Scan for the cell matching the given text and deliver its (x, y) coordinate at center. 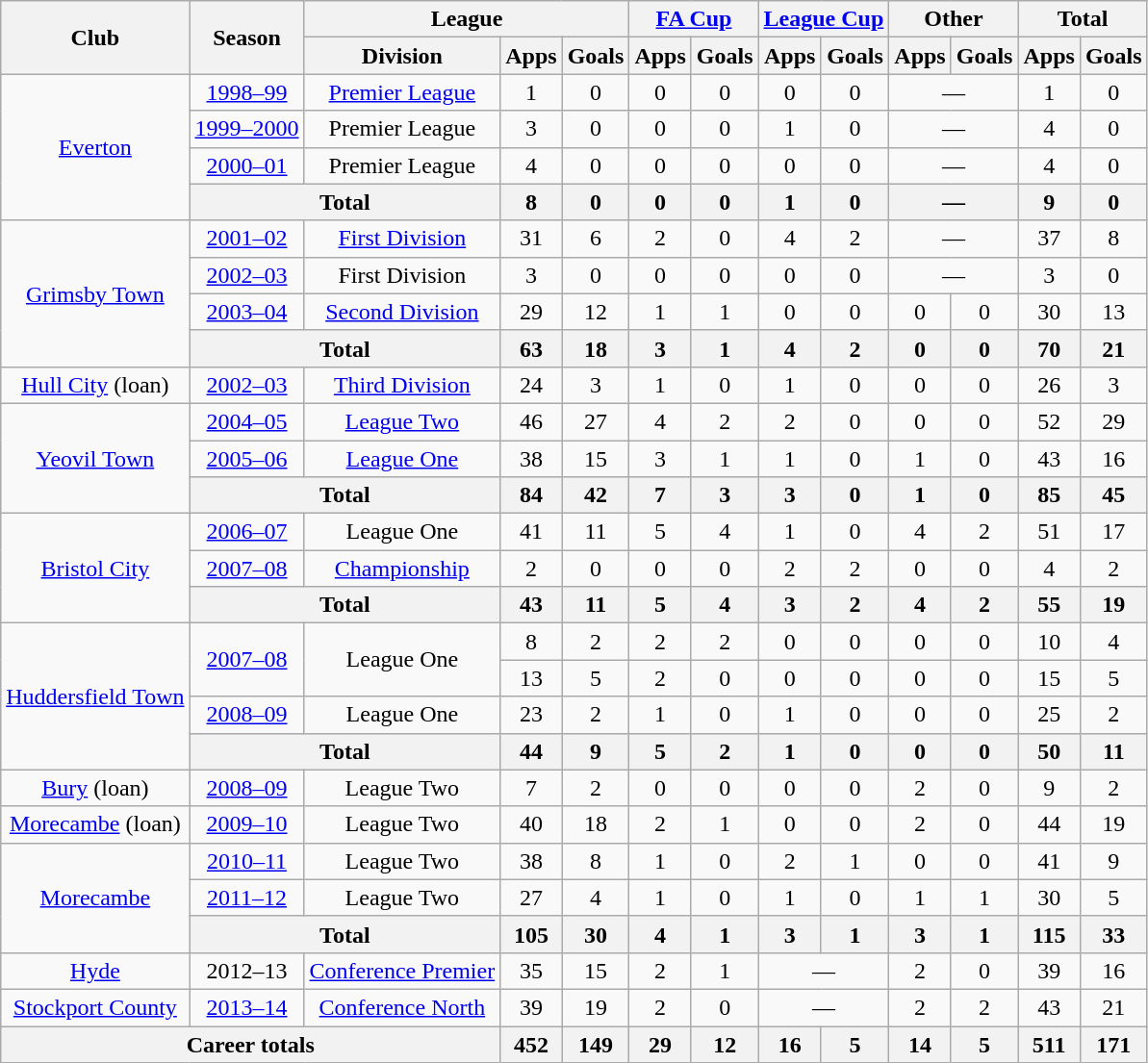
Huddersfield Town (95, 696)
2004–05 (246, 421)
50 (1049, 751)
Bristol City (95, 569)
Club (95, 38)
FA Cup (694, 19)
55 (1049, 605)
2001–02 (246, 239)
85 (1049, 495)
Championship (402, 569)
45 (1113, 495)
115 (1049, 934)
2005–06 (246, 459)
10 (1049, 642)
2009–10 (246, 824)
Hyde (95, 971)
1999–2000 (246, 129)
25 (1049, 715)
Grimsby Town (95, 293)
Conference Premier (402, 971)
Conference North (402, 1007)
171 (1113, 1044)
37 (1049, 239)
Hull City (loan) (95, 385)
51 (1049, 532)
Season (246, 38)
63 (531, 348)
Bury (loan) (95, 788)
452 (531, 1044)
46 (531, 421)
League (467, 19)
2012–13 (246, 971)
2000–01 (246, 165)
Everton (95, 147)
2011–12 (246, 898)
511 (1049, 1044)
17 (1113, 532)
2003–04 (246, 312)
Stockport County (95, 1007)
33 (1113, 934)
2010–11 (246, 861)
23 (531, 715)
2013–14 (246, 1007)
Other (954, 19)
84 (531, 495)
Second Division (402, 312)
105 (531, 934)
Morecambe (loan) (95, 824)
42 (596, 495)
Division (402, 56)
Third Division (402, 385)
14 (920, 1044)
League Cup (824, 19)
52 (1049, 421)
35 (531, 971)
26 (1049, 385)
70 (1049, 348)
Yeovil Town (95, 458)
24 (531, 385)
Career totals (250, 1044)
31 (531, 239)
40 (531, 824)
149 (596, 1044)
1998–99 (246, 92)
Morecambe (95, 898)
2006–07 (246, 532)
6 (596, 239)
